For the text-containing cell, return its midpoint in (x, y) coordinate format. 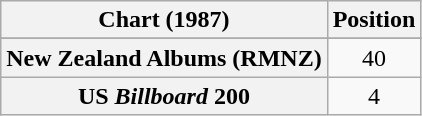
40 (374, 58)
New Zealand Albums (RMNZ) (164, 58)
Position (374, 20)
US Billboard 200 (164, 96)
Chart (1987) (164, 20)
4 (374, 96)
